Search for the cell housing the specified text and yield its (X, Y) center coordinate. 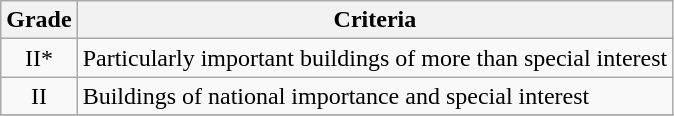
II* (39, 58)
Grade (39, 20)
Criteria (375, 20)
II (39, 96)
Buildings of national importance and special interest (375, 96)
Particularly important buildings of more than special interest (375, 58)
